Capture the cell that displays the provided text and extract its (X, Y) central coordinate. 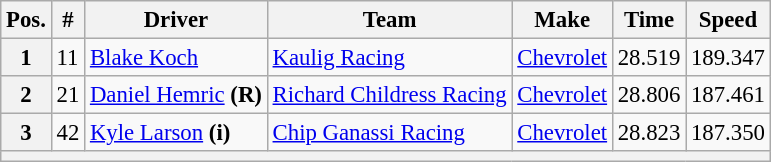
21 (68, 95)
Make (562, 20)
28.519 (648, 58)
1 (26, 58)
Team (390, 20)
Daniel Hemric (R) (176, 95)
11 (68, 58)
Kyle Larson (i) (176, 133)
189.347 (728, 58)
42 (68, 133)
3 (26, 133)
Speed (728, 20)
Kaulig Racing (390, 58)
2 (26, 95)
28.806 (648, 95)
Chip Ganassi Racing (390, 133)
Blake Koch (176, 58)
Richard Childress Racing (390, 95)
Driver (176, 20)
Time (648, 20)
Pos. (26, 20)
28.823 (648, 133)
# (68, 20)
187.350 (728, 133)
187.461 (728, 95)
